Provide the (x, y) coordinate of the cell's center where the given text is located.  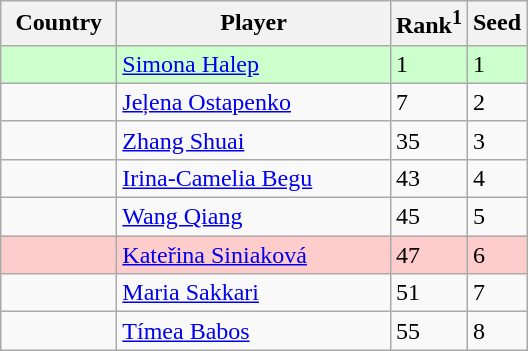
Kateřina Siniaková (254, 255)
55 (428, 331)
43 (428, 178)
Tímea Babos (254, 331)
45 (428, 217)
Country (59, 24)
Player (254, 24)
51 (428, 293)
Irina-Camelia Begu (254, 178)
4 (496, 178)
3 (496, 140)
2 (496, 102)
5 (496, 217)
8 (496, 331)
35 (428, 140)
Jeļena Ostapenko (254, 102)
Zhang Shuai (254, 140)
Simona Halep (254, 64)
Seed (496, 24)
Wang Qiang (254, 217)
Rank1 (428, 24)
Maria Sakkari (254, 293)
6 (496, 255)
47 (428, 255)
